Pinpoint the cell where the given text exists, returning its (x, y) midpoint coordinate. 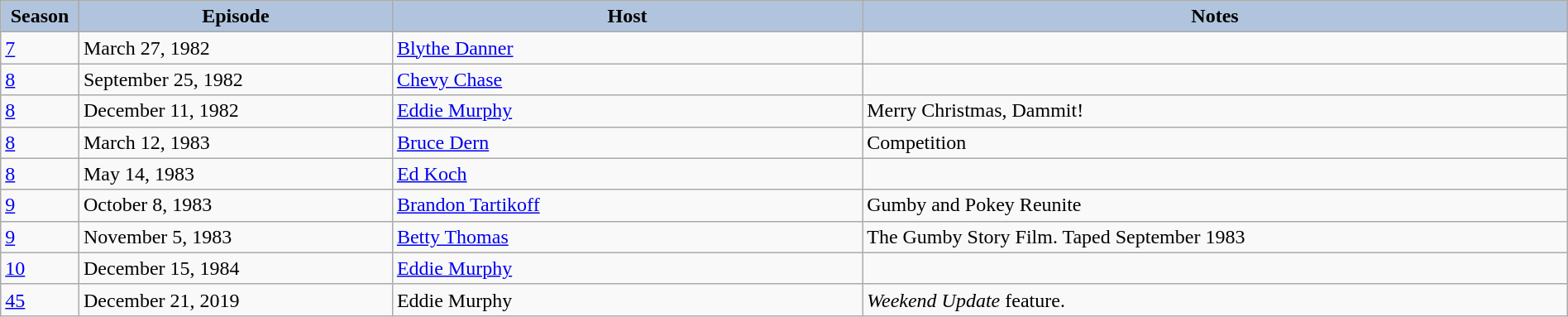
Chevy Chase (627, 79)
December 11, 1982 (235, 111)
Brandon Tartikoff (627, 205)
October 8, 1983 (235, 205)
The Gumby Story Film. Taped September 1983 (1216, 237)
Notes (1216, 17)
March 27, 1982 (235, 48)
Host (627, 17)
Betty Thomas (627, 237)
September 25, 1982 (235, 79)
Season (40, 17)
December 15, 1984 (235, 268)
Merry Christmas, Dammit! (1216, 111)
Bruce Dern (627, 142)
Blythe Danner (627, 48)
45 (40, 300)
December 21, 2019 (235, 300)
10 (40, 268)
Competition (1216, 142)
November 5, 1983 (235, 237)
Ed Koch (627, 174)
March 12, 1983 (235, 142)
May 14, 1983 (235, 174)
Gumby and Pokey Reunite (1216, 205)
Episode (235, 17)
7 (40, 48)
Weekend Update feature. (1216, 300)
